Scan for the cell matching the given text and deliver its (X, Y) coordinate at center. 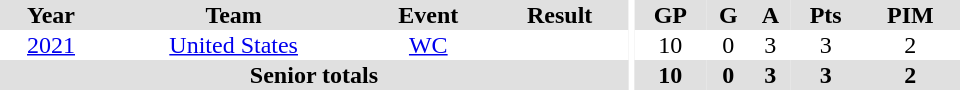
Result (560, 15)
A (770, 15)
GP (670, 15)
United States (234, 45)
WC (428, 45)
Pts (826, 15)
Event (428, 15)
Year (51, 15)
G (728, 15)
2021 (51, 45)
Senior totals (314, 75)
PIM (910, 15)
Team (234, 15)
